For the text-containing cell, return its midpoint in [X, Y] coordinate format. 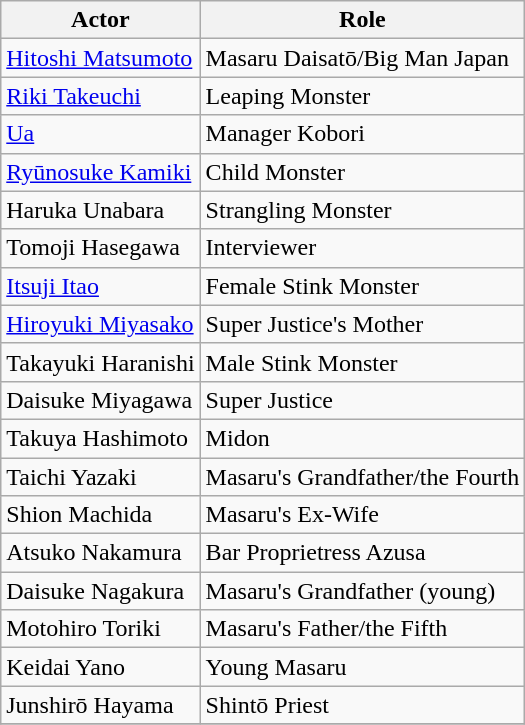
Interviewer [362, 248]
Manager Kobori [362, 134]
Itsuji Itao [100, 286]
Hiroyuki Miyasako [100, 324]
Actor [100, 20]
Masaru's Father/the Fifth [362, 629]
Takayuki Haranishi [100, 362]
Child Monster [362, 172]
Role [362, 20]
Ua [100, 134]
Super Justice [362, 400]
Daisuke Nagakura [100, 591]
Daisuke Miyagawa [100, 400]
Masaru's Ex-Wife [362, 515]
Hitoshi Matsumoto [100, 58]
Leaping Monster [362, 96]
Strangling Monster [362, 210]
Atsuko Nakamura [100, 553]
Young Masaru [362, 667]
Super Justice's Mother [362, 324]
Taichi Yazaki [100, 477]
Bar Proprietress Azusa [362, 553]
Masaru's Grandfather/the Fourth [362, 477]
Junshirō Hayama [100, 705]
Haruka Unabara [100, 210]
Ryūnosuke Kamiki [100, 172]
Tomoji Hasegawa [100, 248]
Masaru's Grandfather (young) [362, 591]
Midon [362, 438]
Riki Takeuchi [100, 96]
Shion Machida [100, 515]
Keidai Yano [100, 667]
Motohiro Toriki [100, 629]
Male Stink Monster [362, 362]
Female Stink Monster [362, 286]
Masaru Daisatō/Big Man Japan [362, 58]
Takuya Hashimoto [100, 438]
Shintō Priest [362, 705]
